Extract the (X, Y) coordinate from the center of the cell holding the provided text.  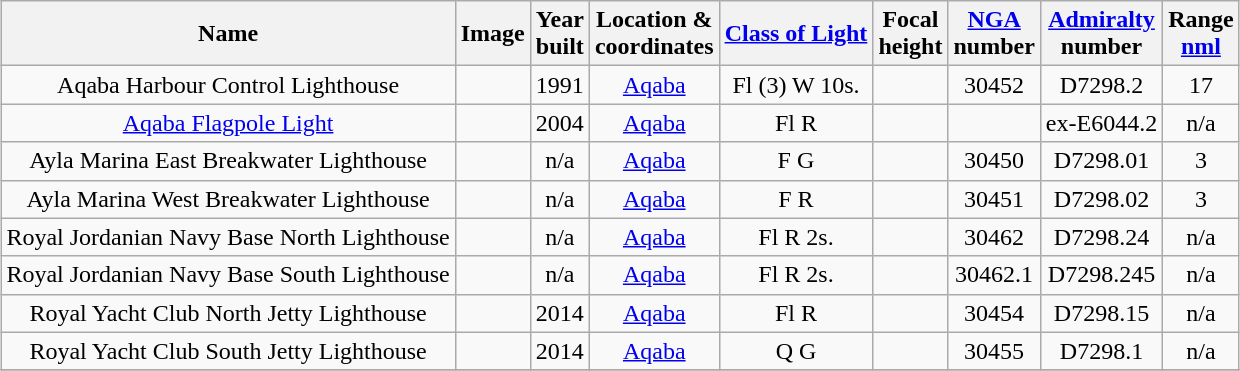
Q G (796, 351)
Aqaba Harbour Control Lighthouse (228, 85)
Royal Jordanian Navy Base North Lighthouse (228, 237)
NGAnumber (994, 34)
Admiraltynumber (1101, 34)
2004 (560, 123)
30455 (994, 351)
30450 (994, 161)
F R (796, 199)
Ayla Marina East Breakwater Lighthouse (228, 161)
1991 (560, 85)
Class of Light (796, 34)
30452 (994, 85)
Yearbuilt (560, 34)
F G (796, 161)
Ayla Marina West Breakwater Lighthouse (228, 199)
D7298.1 (1101, 351)
Fl (3) W 10s. (796, 85)
D7298.15 (1101, 313)
30462.1 (994, 275)
D7298.02 (1101, 199)
Rangenml (1201, 34)
Aqaba Flagpole Light (228, 123)
Name (228, 34)
ex-E6044.2 (1101, 123)
Royal Jordanian Navy Base South Lighthouse (228, 275)
30454 (994, 313)
D7298.2 (1101, 85)
30451 (994, 199)
17 (1201, 85)
Royal Yacht Club South Jetty Lighthouse (228, 351)
Image (492, 34)
30462 (994, 237)
D7298.245 (1101, 275)
Royal Yacht Club North Jetty Lighthouse (228, 313)
D7298.01 (1101, 161)
Location & coordinates (654, 34)
D7298.24 (1101, 237)
Focalheight (910, 34)
